Search for the cell housing the specified text and yield its (X, Y) center coordinate. 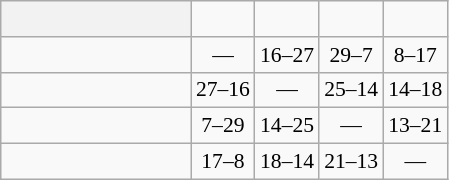
14–25 (287, 126)
27–16 (223, 90)
25–14 (351, 90)
16–27 (287, 55)
7–29 (223, 126)
14–18 (415, 90)
18–14 (287, 162)
13–21 (415, 126)
8–17 (415, 55)
29–7 (351, 55)
17–8 (223, 162)
21–13 (351, 162)
